For the text-containing cell, return its midpoint in (x, y) coordinate format. 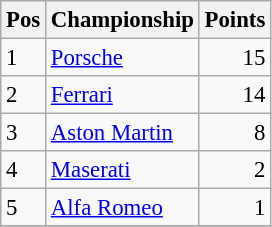
Aston Martin (123, 133)
Maserati (123, 170)
Ferrari (123, 95)
15 (234, 58)
4 (24, 170)
5 (24, 208)
Points (234, 20)
Alfa Romeo (123, 208)
Championship (123, 20)
Porsche (123, 58)
3 (24, 133)
8 (234, 133)
Pos (24, 20)
14 (234, 95)
